Identify which cell holds the provided text, then report its [x, y] central coordinate. 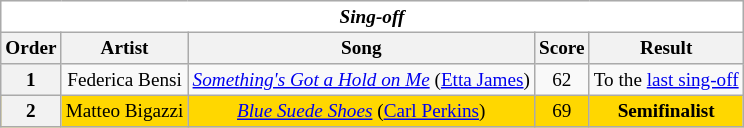
Score [562, 48]
Federica Bensi [124, 80]
Artist [124, 48]
Something's Got a Hold on Me (Etta James) [361, 80]
Song [361, 48]
Sing-off [372, 17]
To the last sing-off [666, 80]
69 [562, 111]
62 [562, 80]
Semifinalist [666, 111]
Result [666, 48]
Blue Suede Shoes (Carl Perkins) [361, 111]
2 [31, 111]
Matteo Bigazzi [124, 111]
1 [31, 80]
Order [31, 48]
